Locate the cell with the specified text and output its (X, Y) center coordinate. 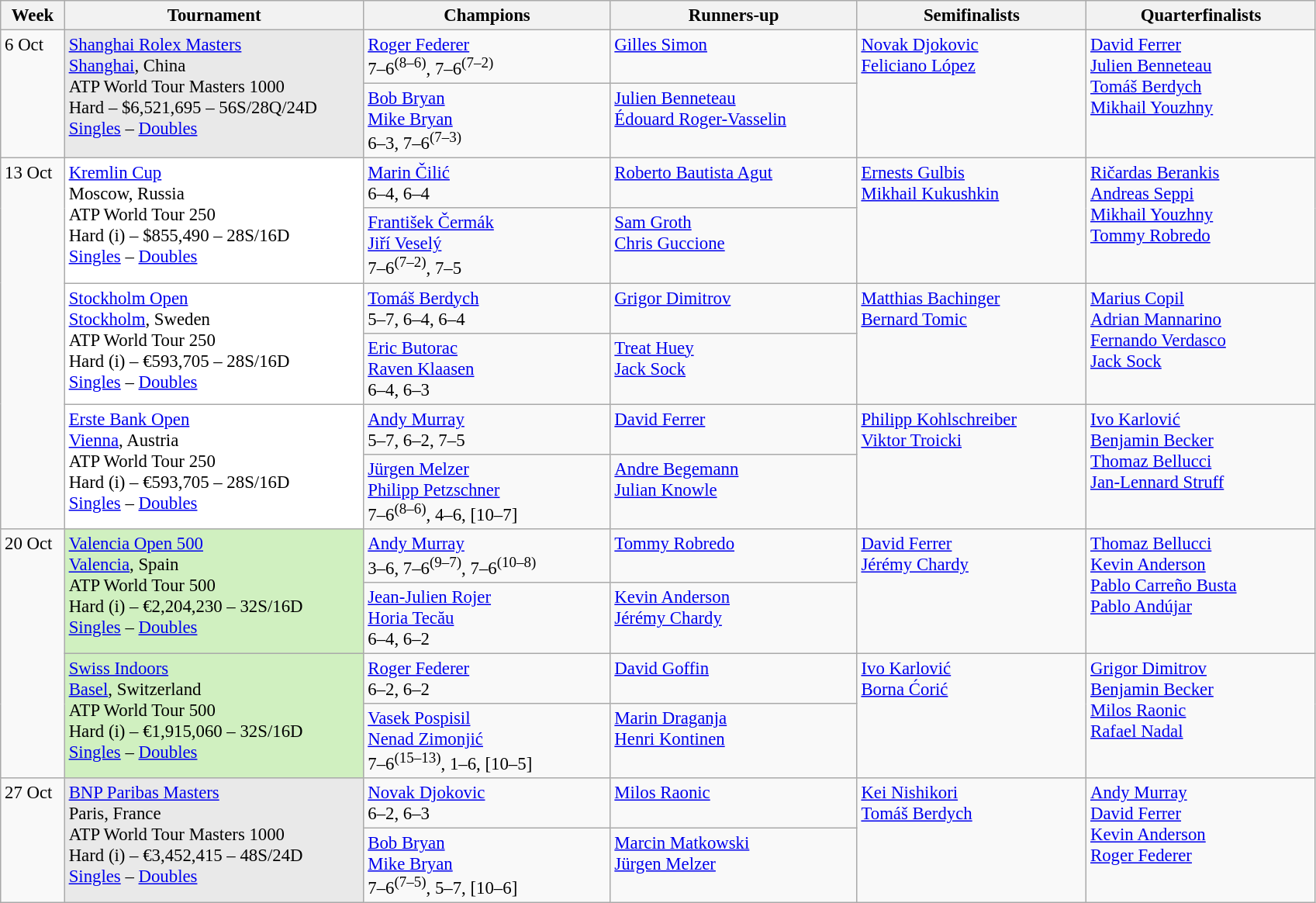
Andy Murray5–7, 6–2, 7–5 (487, 430)
Grigor Dimitrov Benjamin Becker Milos Raonic Rafael Nadal (1201, 715)
Jean-Julien Rojer Horia Tecău6–4, 6–2 (487, 618)
Kevin Anderson Jérémy Chardy (734, 618)
Novak Djokovic Feliciano López (972, 95)
13 Oct (33, 344)
Tommy Robredo (734, 555)
Kremlin CupMoscow, RussiaATP World Tour 250Hard (i) – $855,490 – 28S/16DSingles – Doubles (214, 220)
Gilles Simon (734, 57)
Treat Huey Jack Sock (734, 368)
Grigor Dimitrov (734, 309)
Novak Djokovic6–2, 6–3 (487, 804)
Week (33, 16)
Roger Federer6–2, 6–2 (487, 678)
Andy Murray3–6, 7–6(9–7), 7–6(10–8) (487, 555)
Andre Begemann Julian Knowle (734, 491)
Ričardas Berankis Andreas Seppi Mikhail Youzhny Tommy Robredo (1201, 220)
Champions (487, 16)
David Ferrer (734, 430)
Swiss Indoors Basel, SwitzerlandATP World Tour 500Hard (i) – €1,915,060 – 32S/16DSingles – Doubles (214, 715)
Valencia Open 500 Valencia, SpainATP World Tour 500Hard (i) – €2,204,230 – 32S/16DSingles – Doubles (214, 591)
6 Oct (33, 95)
Thomaz Bellucci Kevin Anderson Pablo Carreño Busta Pablo Andújar (1201, 591)
Ivo Karlović Benjamin Becker Thomaz Bellucci Jan-Lennard Struff (1201, 467)
Shanghai Rolex Masters Shanghai, ChinaATP World Tour Masters 1000Hard – $6,521,695 – 56S/28Q/24DSingles – Doubles (214, 95)
Kei Nishikori Tomáš Berdych (972, 841)
Stockholm Open Stockholm, SwedenATP World Tour 250Hard (i) – €593,705 – 28S/16DSingles – Doubles (214, 344)
Eric Butorac Raven Klaasen6–4, 6–3 (487, 368)
Ivo Karlović Borna Ćorić (972, 715)
Erste Bank Open Vienna, AustriaATP World Tour 250Hard (i) – €593,705 – 28S/16DSingles – Doubles (214, 467)
Jürgen Melzer Philipp Petzschner7–6(8–6), 4–6, [10–7] (487, 491)
David Ferrer Julien Benneteau Tomáš Berdych Mikhail Youzhny (1201, 95)
Marin Čilić6–4, 6–4 (487, 183)
Milos Raonic (734, 804)
Semifinalists (972, 16)
Matthias Bachinger Bernard Tomic (972, 344)
Marin Draganja Henri Kontinen (734, 741)
Tournament (214, 16)
Philipp Kohlschreiber Viktor Troicki (972, 467)
Vasek Pospisil Nenad Zimonjić7–6(15–13), 1–6, [10–5] (487, 741)
Runners-up (734, 16)
Marius Copil Adrian Mannarino Fernando Verdasco Jack Sock (1201, 344)
Julien Benneteau Édouard Roger-Vasselin (734, 121)
Tomáš Berdych5–7, 6–4, 6–4 (487, 309)
Andy Murray David Ferrer Kevin Anderson Roger Federer (1201, 841)
Quarterfinalists (1201, 16)
František Čermák Jiří Veselý7–6(7–2), 7–5 (487, 245)
20 Oct (33, 654)
David Ferrer Jérémy Chardy (972, 591)
27 Oct (33, 841)
Marcin Matkowski Jürgen Melzer (734, 866)
Roberto Bautista Agut (734, 183)
Sam Groth Chris Guccione (734, 245)
Bob Bryan Mike Bryan6–3, 7–6(7–3) (487, 121)
Bob Bryan Mike Bryan7–6(7–5), 5–7, [10–6] (487, 866)
Roger Federer7–6(8–6), 7–6(7–2) (487, 57)
BNP Paribas Masters Paris, FranceATP World Tour Masters 1000Hard (i) – €3,452,415 – 48S/24DSingles – Doubles (214, 841)
Ernests Gulbis Mikhail Kukushkin (972, 220)
David Goffin (734, 678)
